Scan for the cell matching the given text and deliver its [X, Y] coordinate at center. 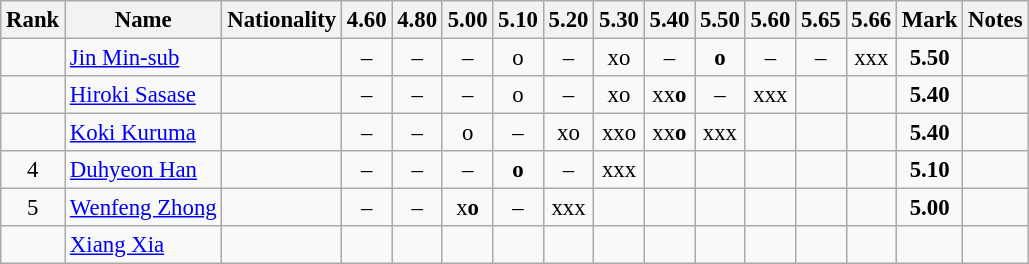
Mark [930, 20]
Rank [33, 20]
5.66 [871, 20]
5.30 [619, 20]
Xiang Xia [144, 245]
5.20 [568, 20]
5.60 [770, 20]
5.65 [821, 20]
4 [33, 170]
Wenfeng Zhong [144, 208]
Nationality [282, 20]
Koki Kuruma [144, 133]
Jin Min-sub [144, 58]
Name [144, 20]
5 [33, 208]
4.60 [366, 20]
Hiroki Sasase [144, 95]
4.80 [417, 20]
Notes [996, 20]
Duhyeon Han [144, 170]
